Extract the (X, Y) coordinate from the center of the cell holding the provided text.  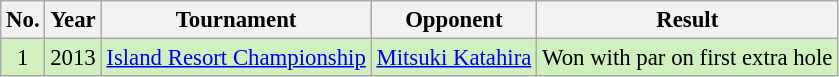
2013 (73, 58)
Year (73, 20)
Result (688, 20)
1 (23, 58)
Island Resort Championship (236, 58)
Opponent (454, 20)
Won with par on first extra hole (688, 58)
Tournament (236, 20)
No. (23, 20)
Mitsuki Katahira (454, 58)
